Locate the cell with the specified text and output its (X, Y) center coordinate. 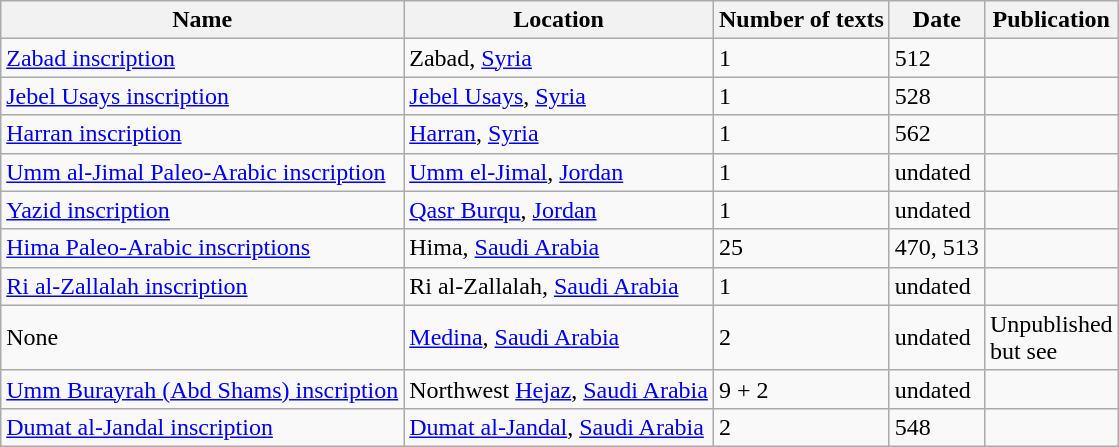
Name (202, 20)
Publication (1051, 20)
Zabad, Syria (559, 58)
Ri al-Zallalah, Saudi Arabia (559, 286)
Yazid inscription (202, 210)
Qasr Burqu, Jordan (559, 210)
9 + 2 (801, 389)
Ri al-Zallalah inscription (202, 286)
470, 513 (936, 248)
Date (936, 20)
Dumat al-Jandal inscription (202, 427)
548 (936, 427)
Number of texts (801, 20)
Umm al-Jimal Paleo-Arabic inscription (202, 172)
Harran inscription (202, 134)
Unpublishedbut see (1051, 338)
Harran, Syria (559, 134)
Dumat al-Jandal, Saudi Arabia (559, 427)
Location (559, 20)
Northwest Hejaz, Saudi Arabia (559, 389)
Zabad inscription (202, 58)
Medina, Saudi Arabia (559, 338)
Hima, Saudi Arabia (559, 248)
528 (936, 96)
25 (801, 248)
Hima Paleo-Arabic inscriptions (202, 248)
Jebel Usays, Syria (559, 96)
Umm el-Jimal, Jordan (559, 172)
512 (936, 58)
None (202, 338)
Umm Burayrah (Abd Shams) inscription (202, 389)
562 (936, 134)
Jebel Usays inscription (202, 96)
